Extract the [x, y] coordinate from the center of the cell holding the provided text.  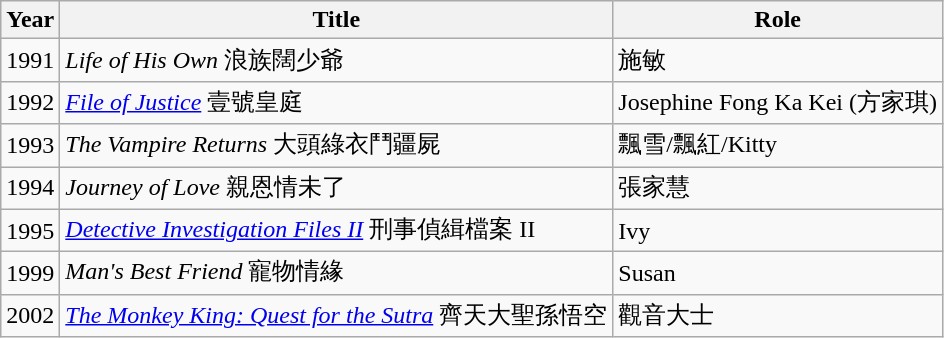
Life of His Own 浪族闊少爺 [336, 60]
Role [778, 20]
飄雪/飄紅/Kitty [778, 146]
1991 [30, 60]
Susan [778, 274]
Josephine Fong Ka Kei (方家琪) [778, 102]
Ivy [778, 230]
1993 [30, 146]
1992 [30, 102]
2002 [30, 316]
張家慧 [778, 188]
Man's Best Friend 寵物情緣 [336, 274]
1999 [30, 274]
File of Justice 壹號皇庭 [336, 102]
1994 [30, 188]
Detective Investigation Files II 刑事偵緝檔案 II [336, 230]
Journey of Love 親恩情未了 [336, 188]
Year [30, 20]
The Monkey King: Quest for the Sutra 齊天大聖孫悟空 [336, 316]
Title [336, 20]
觀音大士 [778, 316]
1995 [30, 230]
The Vampire Returns 大頭綠衣鬥疆屍 [336, 146]
施敏 [778, 60]
